Pinpoint the cell where the given text exists, returning its [x, y] midpoint coordinate. 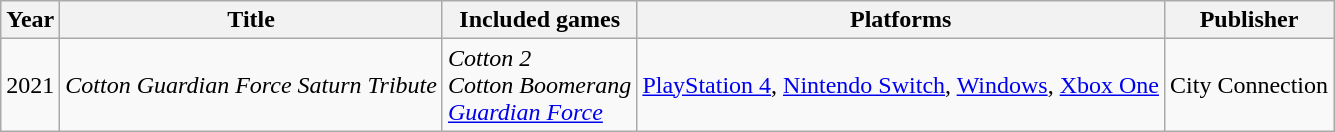
Title [252, 20]
Publisher [1250, 20]
2021 [30, 85]
City Connection [1250, 85]
Cotton 2 Cotton Boomerang Guardian Force [539, 85]
Cotton Guardian Force Saturn Tribute [252, 85]
Year [30, 20]
Platforms [901, 20]
Included games [539, 20]
PlayStation 4, Nintendo Switch, Windows, Xbox One [901, 85]
